Return [X, Y] of the center of cell containing provided text 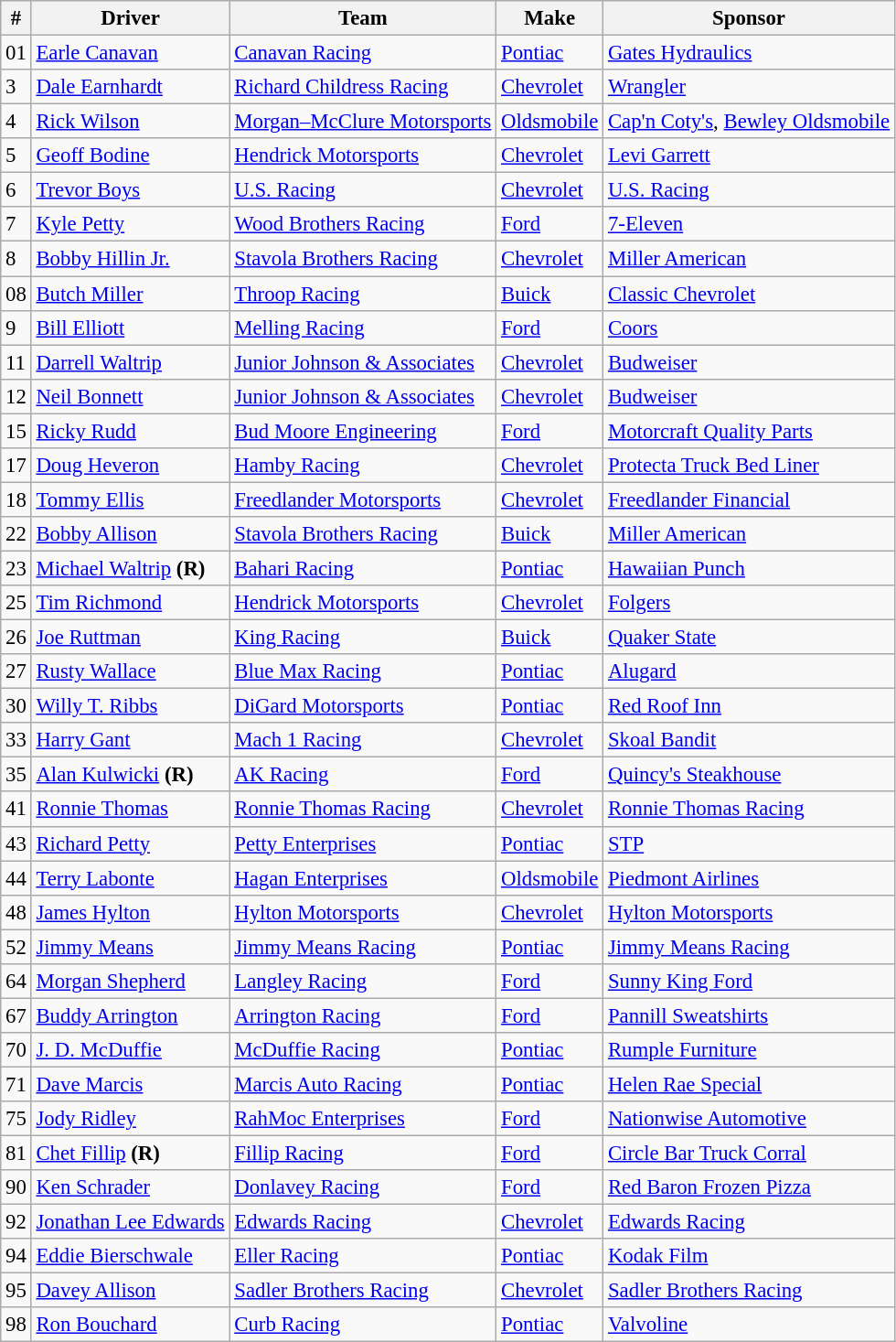
43 [16, 843]
Earle Canavan [130, 53]
30 [16, 706]
01 [16, 53]
Throop Racing [363, 294]
Pannill Sweatshirts [750, 1015]
Alugard [750, 671]
67 [16, 1015]
Hagan Enterprises [363, 878]
Trevor Boys [130, 190]
Tim Richmond [130, 603]
Tommy Ellis [130, 499]
Kodak Film [750, 1256]
King Racing [363, 638]
Helen Rae Special [750, 1084]
J. D. McDuffie [130, 1050]
Bud Moore Engineering [363, 431]
Motorcraft Quality Parts [750, 431]
DiGard Motorsports [363, 706]
Geoff Bodine [130, 156]
Make [550, 18]
Hamby Racing [363, 466]
Rumple Furniture [750, 1050]
McDuffie Racing [363, 1050]
Richard Childress Racing [363, 87]
Harry Gant [130, 740]
Bahari Racing [363, 568]
Eller Racing [363, 1256]
Wrangler [750, 87]
Chet Fillip (R) [130, 1154]
Doug Heveron [130, 466]
Neil Bonnett [130, 396]
35 [16, 775]
Bill Elliott [130, 327]
Jimmy Means [130, 947]
5 [16, 156]
75 [16, 1119]
64 [16, 982]
Michael Waltrip (R) [130, 568]
Marcis Auto Racing [363, 1084]
Rick Wilson [130, 122]
Sunny King Ford [750, 982]
90 [16, 1187]
94 [16, 1256]
Buddy Arrington [130, 1015]
RahMoc Enterprises [363, 1119]
15 [16, 431]
Hawaiian Punch [750, 568]
Rusty Wallace [130, 671]
Classic Chevrolet [750, 294]
Wood Brothers Racing [363, 224]
Eddie Bierschwale [130, 1256]
Gates Hydraulics [750, 53]
Richard Petty [130, 843]
22 [16, 534]
Arrington Racing [363, 1015]
17 [16, 466]
Protecta Truck Bed Liner [750, 466]
95 [16, 1291]
Blue Max Racing [363, 671]
70 [16, 1050]
Davey Allison [130, 1291]
Team [363, 18]
25 [16, 603]
Levi Garrett [750, 156]
Driver [130, 18]
Ken Schrader [130, 1187]
Joe Ruttman [130, 638]
Sponsor [750, 18]
Willy T. Ribbs [130, 706]
33 [16, 740]
26 [16, 638]
6 [16, 190]
Folgers [750, 603]
4 [16, 122]
Quaker State [750, 638]
Donlavey Racing [363, 1187]
92 [16, 1222]
Dave Marcis [130, 1084]
Darrell Waltrip [130, 362]
8 [16, 259]
7 [16, 224]
Ricky Rudd [130, 431]
Mach 1 Racing [363, 740]
Ronnie Thomas [130, 810]
Jody Ridley [130, 1119]
11 [16, 362]
71 [16, 1084]
9 [16, 327]
Circle Bar Truck Corral [750, 1154]
Terry Labonte [130, 878]
27 [16, 671]
AK Racing [363, 775]
Cap'n Coty's, Bewley Oldsmobile [750, 122]
STP [750, 843]
41 [16, 810]
Canavan Racing [363, 53]
Morgan Shepherd [130, 982]
Red Baron Frozen Pizza [750, 1187]
Coors [750, 327]
52 [16, 947]
12 [16, 396]
Bobby Allison [130, 534]
Skoal Bandit [750, 740]
44 [16, 878]
Quincy's Steakhouse [750, 775]
Butch Miller [130, 294]
Fillip Racing [363, 1154]
Dale Earnhardt [130, 87]
7-Eleven [750, 224]
Piedmont Airlines [750, 878]
48 [16, 912]
Freedlander Financial [750, 499]
23 [16, 568]
Red Roof Inn [750, 706]
Nationwise Automotive [750, 1119]
Bobby Hillin Jr. [130, 259]
81 [16, 1154]
James Hylton [130, 912]
08 [16, 294]
Morgan–McClure Motorsports [363, 122]
Freedlander Motorsports [363, 499]
Jonathan Lee Edwards [130, 1222]
18 [16, 499]
Melling Racing [363, 327]
Kyle Petty [130, 224]
Alan Kulwicki (R) [130, 775]
Petty Enterprises [363, 843]
3 [16, 87]
Langley Racing [363, 982]
# [16, 18]
